Determine the (X, Y) coordinate at the center of the cell enclosing the given text.  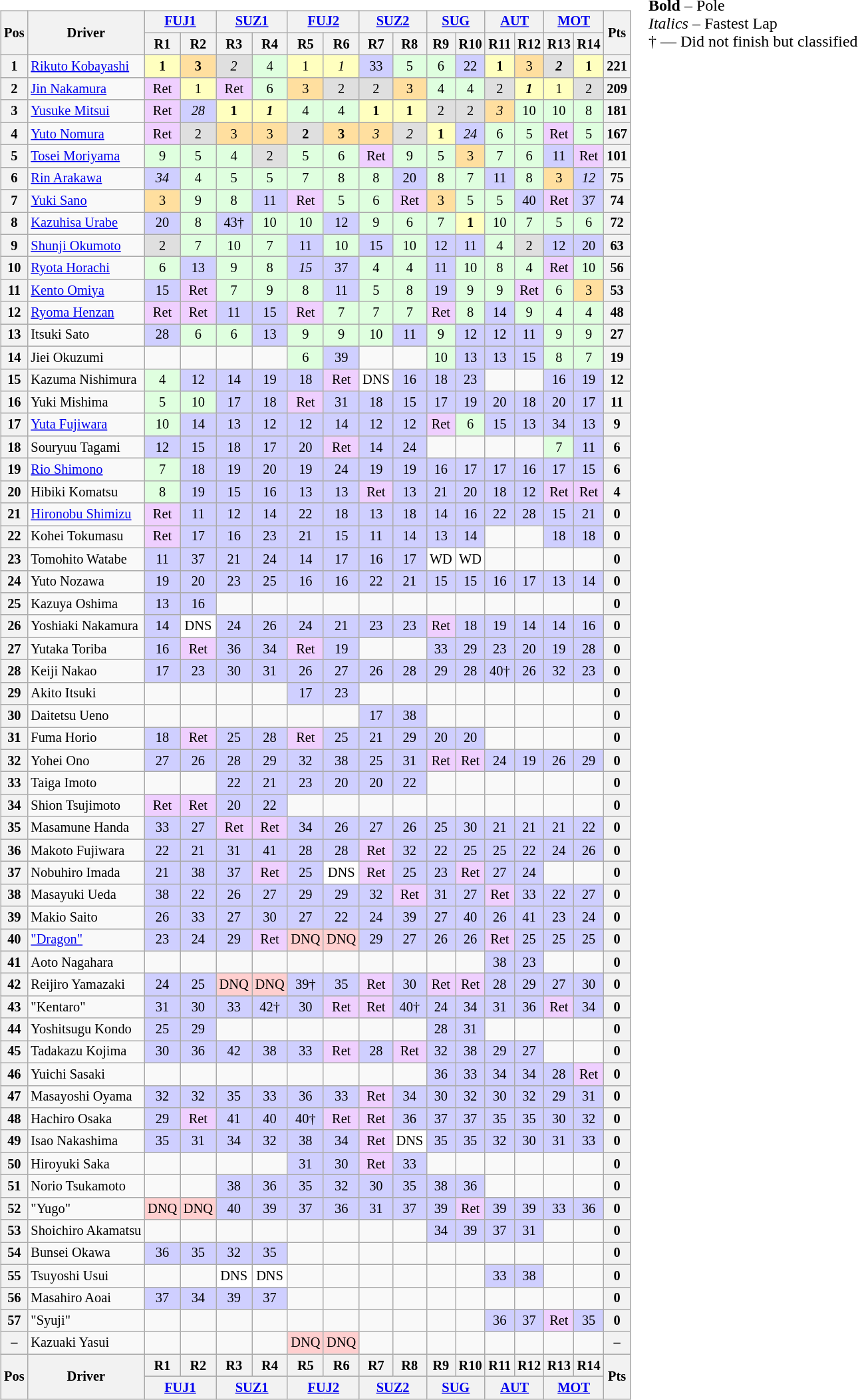
Yuichi Sasaki (86, 1074)
Masayoshi Oyama (86, 1097)
Hiroyuki Saka (86, 1164)
49 (14, 1141)
Hachiro Osaka (86, 1119)
39† (305, 985)
Reijiro Yamazaki (86, 985)
Makoto Fujiwara (86, 850)
Norio Tsukamoto (86, 1186)
Souryuu Tagami (86, 447)
Jiei Okuzumi (86, 357)
Masahiro Aoai (86, 1298)
"Dragon" (86, 940)
Kento Omiya (86, 291)
Akito Itsuki (86, 693)
Itsuki Sato (86, 335)
50 (14, 1164)
55 (14, 1276)
Yuki Sano (86, 201)
Daitetsu Ueno (86, 716)
Yoshiaki Nakamura (86, 626)
"Kentaro" (86, 1007)
Ryota Horachi (86, 268)
Shunji Okumoto (86, 246)
Yuto Nozawa (86, 582)
Hibiki Komatsu (86, 492)
Kohei Tokumasu (86, 537)
Kazuma Nishimura (86, 380)
Kazuya Oshima (86, 604)
Ryoma Henzan (86, 313)
43 (14, 1007)
101 (617, 156)
Hironobu Shimizu (86, 514)
Nobuhiro Imada (86, 873)
209 (617, 89)
72 (617, 224)
Kazuhisa Urabe (86, 224)
Tosei Moriyama (86, 156)
Yuki Mishima (86, 403)
Tomohito Watabe (86, 559)
47 (14, 1097)
Masayuki Ueda (86, 895)
Yohei Ono (86, 761)
Yutaka Toriba (86, 649)
"Syuji" (86, 1321)
54 (14, 1254)
Makio Saito (86, 918)
45 (14, 1052)
Kazuaki Yasui (86, 1343)
63 (617, 246)
Rikuto Kobayashi (86, 67)
Isao Nakashima (86, 1141)
Yoshitsugu Kondo (86, 1029)
Aoto Nagahara (86, 962)
Bunsei Okawa (86, 1254)
Yuto Nomura (86, 134)
Taiga Imoto (86, 783)
Yusuke Mitsui (86, 111)
46 (14, 1074)
Rio Shimono (86, 470)
74 (617, 201)
Jin Nakamura (86, 89)
Fuma Horio (86, 739)
181 (617, 111)
52 (14, 1208)
42† (270, 1007)
Shion Tsujimoto (86, 806)
Masamune Handa (86, 828)
Rin Arakawa (86, 178)
221 (617, 67)
Keiji Nakao (86, 671)
75 (617, 178)
"Yugo" (86, 1208)
44 (14, 1029)
Yuta Fujiwara (86, 425)
Tadakazu Kojima (86, 1052)
43† (234, 224)
Shoichiro Akamatsu (86, 1231)
57 (14, 1321)
51 (14, 1186)
Tsuyoshi Usui (86, 1276)
167 (617, 134)
